Detect which cell encompasses the target text, then output its [x, y] center coordinate. 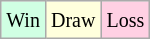
Win [24, 20]
Loss [126, 20]
Draw [72, 20]
